Extract the (X, Y) coordinate from the center of the cell holding the provided text.  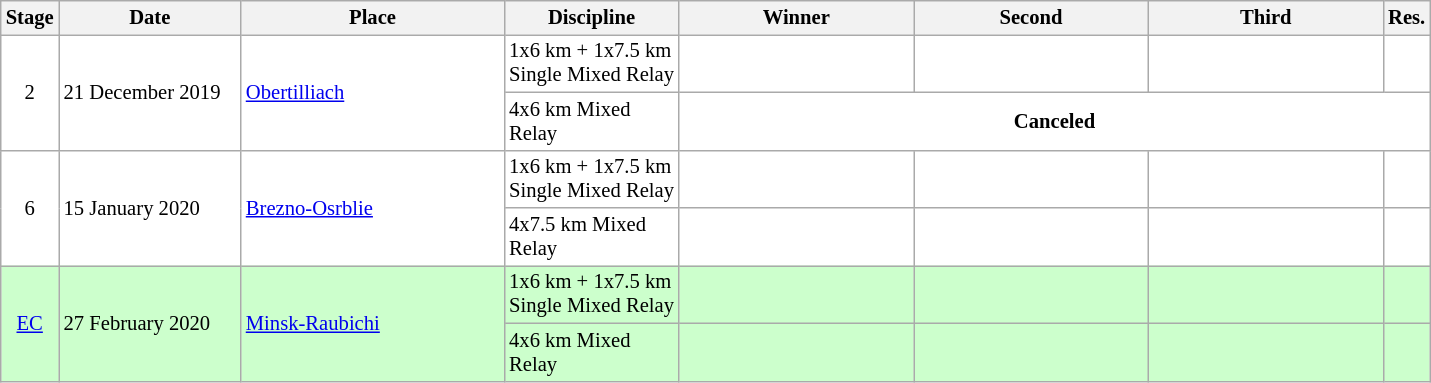
Place (372, 17)
Minsk-Raubichi (372, 323)
Discipline (592, 17)
Stage (30, 17)
Winner (796, 17)
Canceled (1054, 121)
Res. (1406, 17)
Obertilliach (372, 92)
Brezno-Osrblie (372, 208)
2 (30, 92)
Date (150, 17)
21 December 2019 (150, 92)
15 January 2020 (150, 208)
4x7.5 km Mixed Relay (592, 237)
6 (30, 208)
EC (30, 323)
27 February 2020 (150, 323)
Second (1032, 17)
Third (1266, 17)
